Locate the cell with the specified text and output its (x, y) center coordinate. 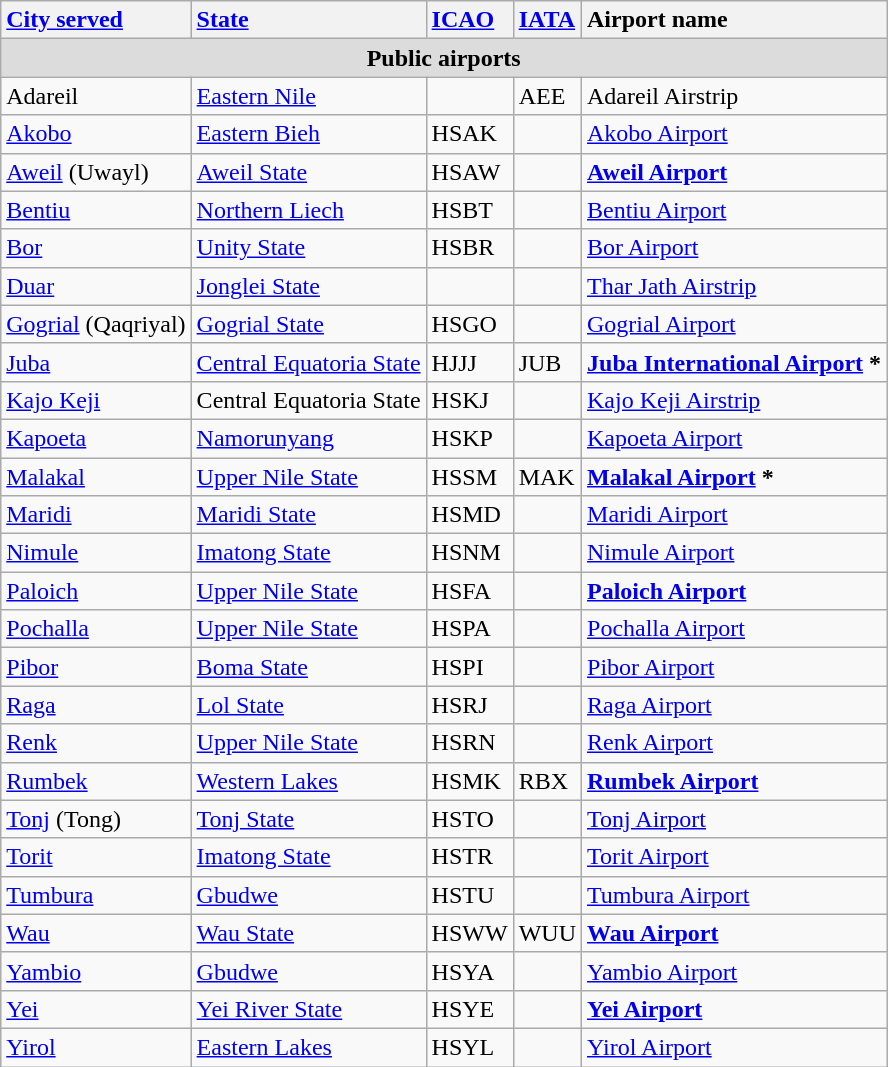
HSRN (470, 743)
HSMD (470, 515)
Malakal (96, 477)
Wau State (308, 933)
Paloich (96, 591)
Public airports (444, 58)
Renk Airport (734, 743)
HSPI (470, 667)
Jonglei State (308, 286)
AEE (547, 96)
Kajo Keji (96, 400)
Kapoeta Airport (734, 438)
HSBR (470, 248)
Akobo Airport (734, 134)
Torit Airport (734, 857)
HSBT (470, 210)
Yambio (96, 971)
HSAW (470, 172)
Eastern Nile (308, 96)
HJJJ (470, 362)
Rumbek (96, 781)
Torit (96, 857)
Kajo Keji Airstrip (734, 400)
Kapoeta (96, 438)
Pochalla Airport (734, 629)
HSPA (470, 629)
HSKJ (470, 400)
Rumbek Airport (734, 781)
HSMK (470, 781)
Tonj Airport (734, 819)
Tumbura Airport (734, 895)
HSKP (470, 438)
Bentiu Airport (734, 210)
Northern Liech (308, 210)
Renk (96, 743)
Nimule (96, 553)
Juba International Airport * (734, 362)
Bor (96, 248)
Wau Airport (734, 933)
MAK (547, 477)
HSSM (470, 477)
Raga Airport (734, 705)
Pibor Airport (734, 667)
Aweil State (308, 172)
Raga (96, 705)
Gogrial State (308, 324)
Nimule Airport (734, 553)
Bentiu (96, 210)
Bor Airport (734, 248)
HSNM (470, 553)
HSTR (470, 857)
HSGO (470, 324)
HSAK (470, 134)
Lol State (308, 705)
Adareil Airstrip (734, 96)
Duar (96, 286)
Gogrial Airport (734, 324)
HSYE (470, 1009)
Boma State (308, 667)
Aweil Airport (734, 172)
RBX (547, 781)
Yei (96, 1009)
Juba (96, 362)
Unity State (308, 248)
IATA (547, 20)
Paloich Airport (734, 591)
Yirol Airport (734, 1047)
Eastern Lakes (308, 1047)
Yambio Airport (734, 971)
Maridi State (308, 515)
Tumbura (96, 895)
HSYL (470, 1047)
ICAO (470, 20)
Gogrial (Qaqriyal) (96, 324)
JUB (547, 362)
Aweil (Uwayl) (96, 172)
HSRJ (470, 705)
Wau (96, 933)
Akobo (96, 134)
Tonj State (308, 819)
HSYA (470, 971)
HSTO (470, 819)
Maridi Airport (734, 515)
WUU (547, 933)
Thar Jath Airstrip (734, 286)
Airport name (734, 20)
Adareil (96, 96)
HSFA (470, 591)
City served (96, 20)
Maridi (96, 515)
HSTU (470, 895)
State (308, 20)
Yei River State (308, 1009)
Tonj (Tong) (96, 819)
Namorunyang (308, 438)
Malakal Airport * (734, 477)
Yirol (96, 1047)
Pochalla (96, 629)
HSWW (470, 933)
Western Lakes (308, 781)
Yei Airport (734, 1009)
Pibor (96, 667)
Eastern Bieh (308, 134)
